Detect which cell encompasses the target text, then output its (X, Y) center coordinate. 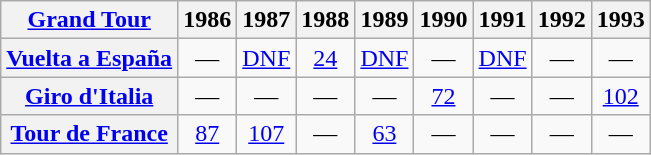
1986 (208, 20)
1988 (326, 20)
1991 (502, 20)
Vuelta a España (90, 58)
1987 (266, 20)
87 (208, 134)
1993 (620, 20)
102 (620, 96)
72 (444, 96)
Giro d'Italia (90, 96)
1989 (384, 20)
24 (326, 58)
1992 (562, 20)
107 (266, 134)
63 (384, 134)
1990 (444, 20)
Grand Tour (90, 20)
Tour de France (90, 134)
